Determine the [X, Y] coordinate at the center of the cell enclosing the given text.  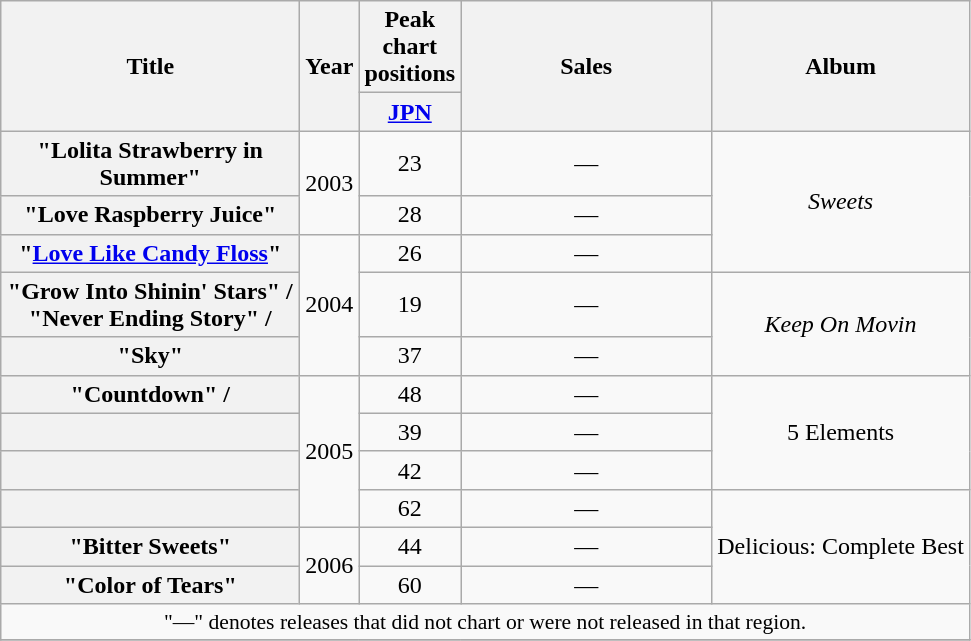
44 [410, 546]
Year [330, 66]
Peak chart positions [410, 47]
19 [410, 304]
"Lolita Strawberry in Summer" [150, 164]
"Bitter Sweets" [150, 546]
Sales [586, 66]
"Color of Tears" [150, 585]
37 [410, 356]
"Love Like Candy Floss" [150, 253]
JPN [410, 112]
Album [841, 66]
Title [150, 66]
60 [410, 585]
28 [410, 215]
23 [410, 164]
"—" denotes releases that did not chart or were not released in that region. [486, 622]
"Sky" [150, 356]
62 [410, 508]
2003 [330, 182]
2005 [330, 451]
48 [410, 394]
5 Elements [841, 432]
"Countdown" / [150, 394]
Delicious: Complete Best [841, 546]
Sweets [841, 202]
39 [410, 432]
"Grow Into Shinin' Stars" / "Never Ending Story" / [150, 304]
"Love Raspberry Juice" [150, 215]
26 [410, 253]
2004 [330, 304]
Keep On Movin [841, 324]
42 [410, 470]
2006 [330, 565]
